Search for the cell housing the specified text and yield its (x, y) center coordinate. 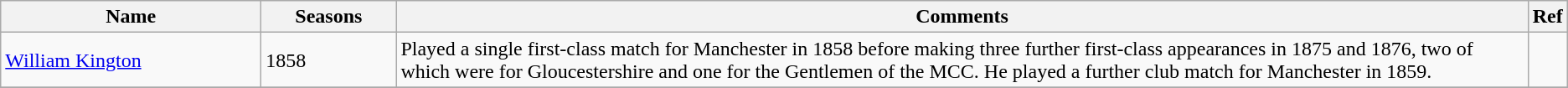
Ref (1548, 17)
Seasons (328, 17)
William Kington (131, 60)
1858 (328, 60)
Comments (962, 17)
Name (131, 17)
